Find where the given text appears and provide that cell's center as (x, y) coordinate. 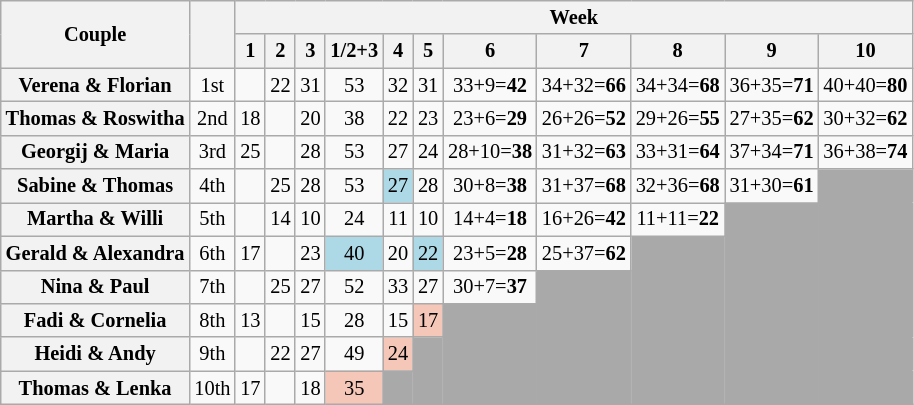
5th (212, 219)
1 (250, 51)
Thomas & Lenka (96, 388)
36+38=74 (865, 152)
49 (354, 354)
38 (354, 118)
11+11=22 (678, 219)
33+31=64 (678, 152)
2nd (212, 118)
Thomas & Roswitha (96, 118)
Gerald & Alexandra (96, 253)
Verena & Florian (96, 85)
Nina & Paul (96, 287)
13 (250, 320)
1/2+3 (354, 51)
36+35=71 (772, 85)
40 (354, 253)
2 (280, 51)
31+32=63 (584, 152)
9th (212, 354)
Martha & Willi (96, 219)
52 (354, 287)
3rd (212, 152)
8 (678, 51)
34+34=68 (678, 85)
30+8=38 (490, 186)
32+36=68 (678, 186)
4 (398, 51)
6 (490, 51)
33+9=42 (490, 85)
3 (310, 51)
Georgij & Maria (96, 152)
30+7=37 (490, 287)
40+40=80 (865, 85)
Couple (96, 34)
31+30=61 (772, 186)
34+32=66 (584, 85)
23+5=28 (490, 253)
Fadi & Cornelia (96, 320)
23+6=29 (490, 118)
27+35=62 (772, 118)
5 (428, 51)
25+37=62 (584, 253)
Sabine & Thomas (96, 186)
9 (772, 51)
10th (212, 388)
8th (212, 320)
6th (212, 253)
31+37=68 (584, 186)
Week (574, 17)
7 (584, 51)
Heidi & Andy (96, 354)
14 (280, 219)
33 (398, 287)
7th (212, 287)
1st (212, 85)
35 (354, 388)
16+26=42 (584, 219)
32 (398, 85)
28+10=38 (490, 152)
4th (212, 186)
30+32=62 (865, 118)
29+26=55 (678, 118)
37+34=71 (772, 152)
11 (398, 219)
26+26=52 (584, 118)
14+4=18 (490, 219)
